Detect which cell encompasses the target text, then output its [x, y] center coordinate. 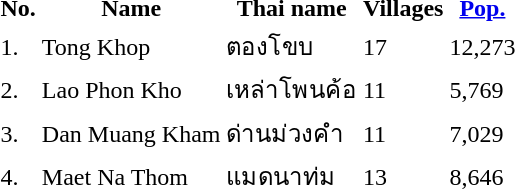
Lao Phon Kho [131, 90]
เหล่าโพนค้อ [292, 90]
ด่านม่วงคำ [292, 133]
Tong Khop [131, 46]
17 [402, 46]
ตองโขบ [292, 46]
Dan Muang Kham [131, 133]
